Scan for the cell matching the given text and deliver its (X, Y) coordinate at center. 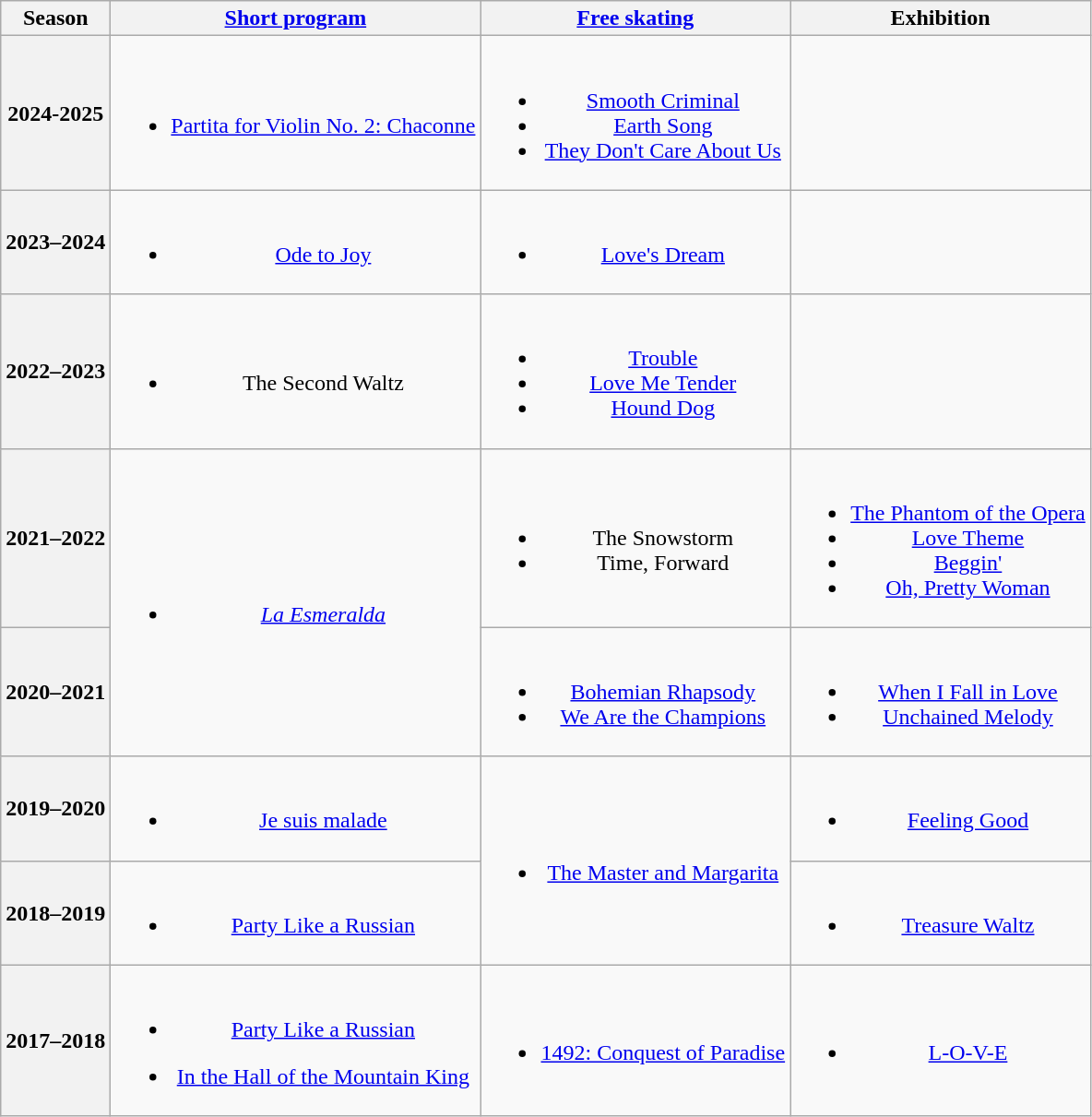
The Second Waltz (295, 371)
La Esmeralda (295, 602)
2022–2023 (55, 371)
When I Fall in Love Unchained Melody (941, 692)
Party Like a Russian (295, 913)
Party Like a Russian In the Hall of the Mountain King (295, 1040)
Ode to Joy (295, 242)
The Master and Margarita (635, 861)
L-O-V-E (941, 1040)
Feeling Good (941, 808)
Exhibition (941, 18)
Partita for Violin No. 2: Chaconne (295, 113)
TroubleLove Me TenderHound Dog (635, 371)
Bohemian RhapsodyWe Are the Champions (635, 692)
Free skating (635, 18)
Treasure Waltz (941, 913)
2023–2024 (55, 242)
2017–2018 (55, 1040)
1492: Conquest of Paradise (635, 1040)
Love's Dream (635, 242)
2024-2025 (55, 113)
2019–2020 (55, 808)
Smooth CriminalEarth SongThey Don't Care About Us (635, 113)
Season (55, 18)
2020–2021 (55, 692)
Short program (295, 18)
The Phantom of the Opera Love Theme Beggin' Oh, Pretty Woman (941, 538)
The SnowstormTime, Forward (635, 538)
Je suis malade (295, 808)
2021–2022 (55, 538)
2018–2019 (55, 913)
